Locate the cell with the specified text and output its [x, y] center coordinate. 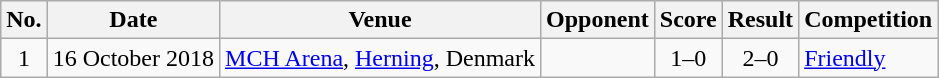
Friendly [868, 58]
Competition [868, 20]
Score [688, 20]
Result [760, 20]
Opponent [598, 20]
No. [24, 20]
Venue [380, 20]
2–0 [760, 58]
16 October 2018 [133, 58]
Date [133, 20]
1 [24, 58]
MCH Arena, Herning, Denmark [380, 58]
1–0 [688, 58]
